Detect which cell encompasses the target text, then output its (X, Y) center coordinate. 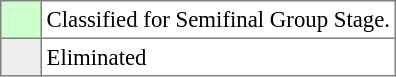
Classified for Semifinal Group Stage. (218, 20)
Eliminated (218, 57)
